Capture the cell that displays the provided text and extract its [x, y] central coordinate. 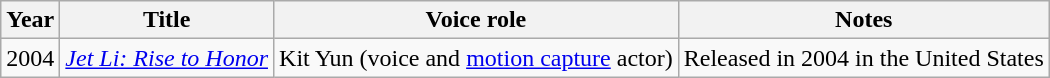
Jet Li: Rise to Honor [167, 58]
Year [30, 20]
Voice role [476, 20]
Kit Yun (voice and motion capture actor) [476, 58]
2004 [30, 58]
Released in 2004 in the United States [864, 58]
Title [167, 20]
Notes [864, 20]
